Identify which cell holds the provided text, then report its (X, Y) central coordinate. 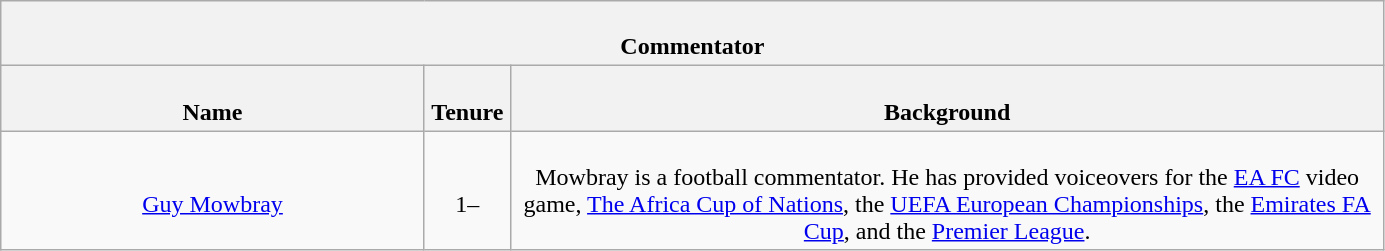
Tenure (467, 98)
Guy Mowbray (213, 190)
Name (213, 98)
Background (947, 98)
Commentator (692, 34)
1– (467, 190)
